Pinpoint the cell where the given text exists, returning its [x, y] midpoint coordinate. 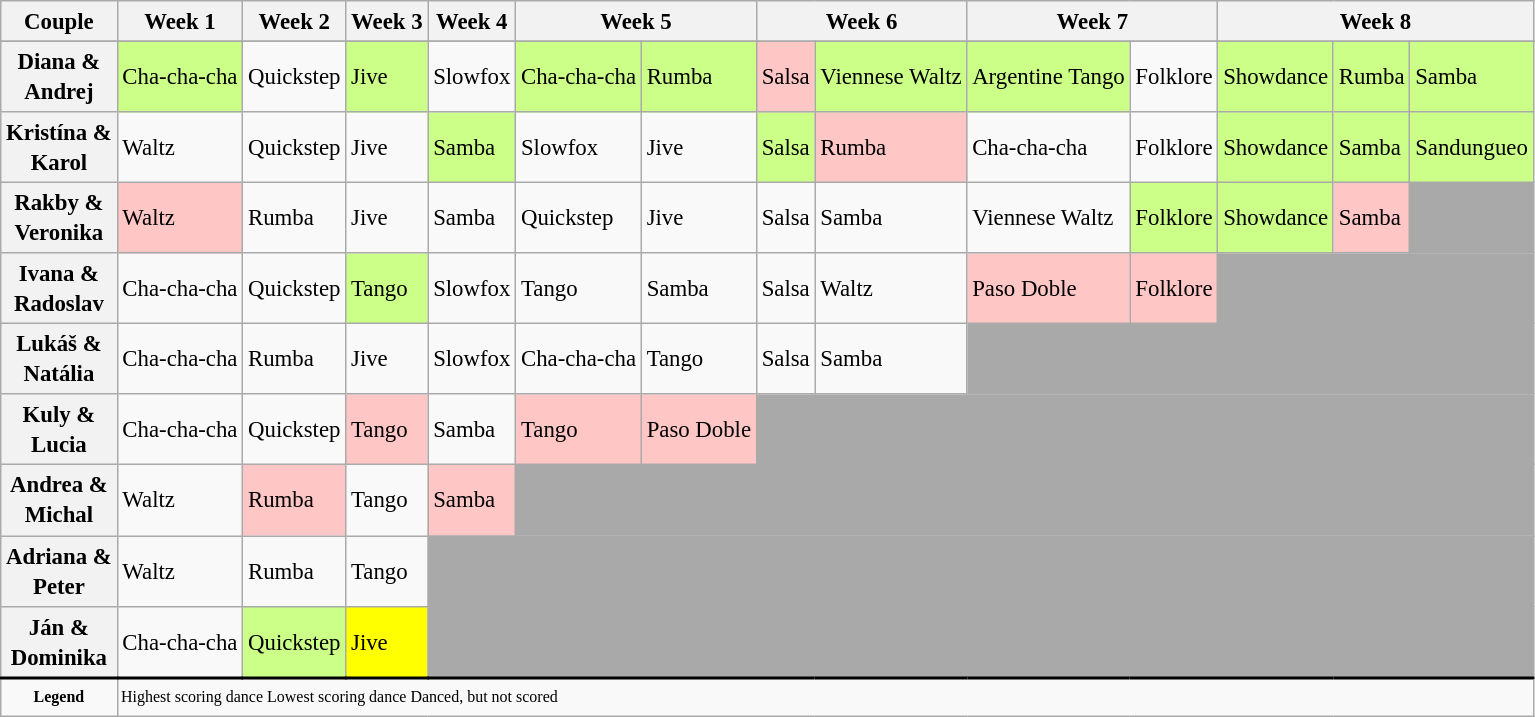
Lukáš &Natália [59, 360]
Andrea &Michal [59, 500]
Sandungueo [1472, 148]
Argentine Tango [1048, 78]
Rakby &Veronika [59, 218]
Couple [59, 22]
Highest scoring dance Lowest scoring dance Danced, but not scored [825, 698]
Week 2 [294, 22]
Week 1 [180, 22]
Week 8 [1376, 22]
Legend [59, 698]
Diana &Andrej [59, 78]
Ján &Dominika [59, 642]
Week 7 [1092, 22]
Week 4 [472, 22]
Week 6 [862, 22]
Week 3 [387, 22]
Kristína &Karol [59, 148]
Kuly &Lucia [59, 430]
Adriana &Peter [59, 572]
Ivana &Radoslav [59, 288]
Week 5 [636, 22]
